Output the (X, Y) coordinate of the center of the cell containing the given text.  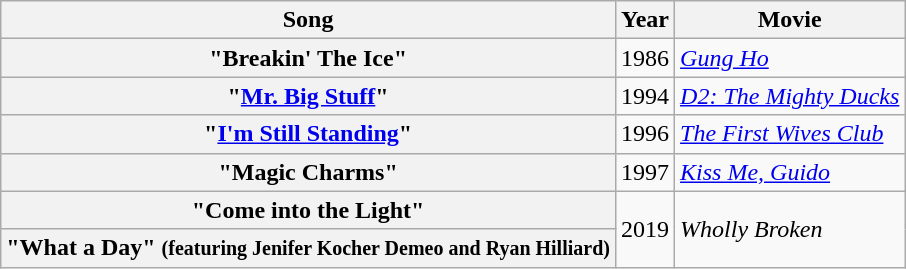
1996 (644, 134)
D2: The Mighty Ducks (790, 96)
The First Wives Club (790, 134)
"Magic Charms" (308, 172)
"Mr. Big Stuff" (308, 96)
Gung Ho (790, 58)
2019 (644, 229)
Movie (790, 20)
Wholly Broken (790, 229)
Song (308, 20)
"Come into the Light" (308, 210)
Year (644, 20)
Kiss Me, Guido (790, 172)
"What a Day" (featuring Jenifer Kocher Demeo and Ryan Hilliard) (308, 248)
1986 (644, 58)
1997 (644, 172)
"Breakin' The Ice" (308, 58)
"I'm Still Standing" (308, 134)
1994 (644, 96)
